Capture the cell that displays the provided text and extract its [x, y] central coordinate. 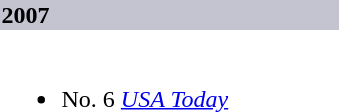
2007 [170, 15]
